Determine the [x, y] coordinate at the center of the cell enclosing the given text.  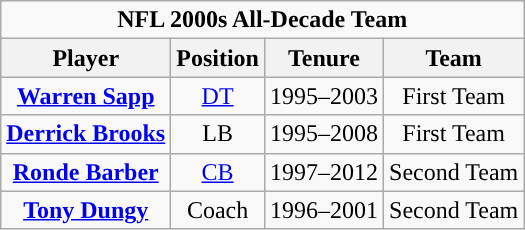
NFL 2000s All-Decade Team [262, 20]
Position [218, 58]
1995–2003 [324, 96]
Coach [218, 210]
Player [86, 58]
Tony Dungy [86, 210]
Warren Sapp [86, 96]
Ronde Barber [86, 172]
1995–2008 [324, 134]
LB [218, 134]
Derrick Brooks [86, 134]
DT [218, 96]
1996–2001 [324, 210]
Tenure [324, 58]
Team [454, 58]
CB [218, 172]
1997–2012 [324, 172]
